Capture the cell that displays the provided text and extract its (X, Y) central coordinate. 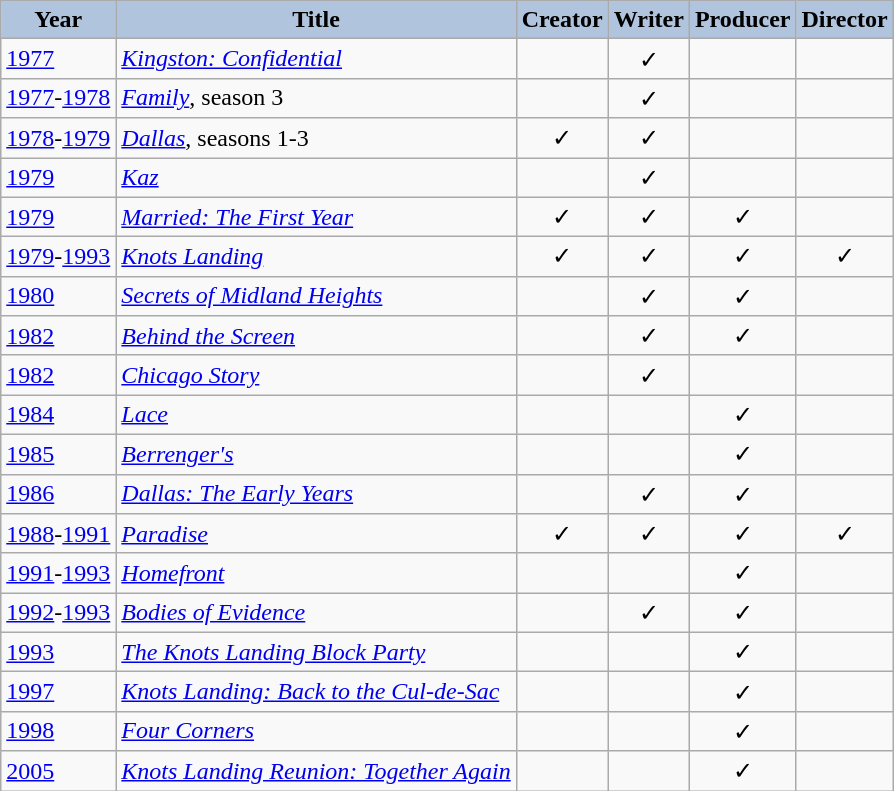
1977 (58, 59)
1980 (58, 296)
Writer (648, 20)
Lace (316, 415)
Four Corners (316, 731)
Producer (742, 20)
Homefront (316, 573)
1988-1991 (58, 534)
Berrenger's (316, 454)
Kingston: Confidential (316, 59)
Chicago Story (316, 375)
Knots Landing: Back to the Cul-de-Sac (316, 692)
Year (58, 20)
Married: The First Year (316, 217)
Creator (562, 20)
1985 (58, 454)
Behind the Screen (316, 336)
1993 (58, 652)
Kaz (316, 178)
1997 (58, 692)
Bodies of Evidence (316, 613)
Director (844, 20)
1978-1979 (58, 138)
Secrets of Midland Heights (316, 296)
1992-1993 (58, 613)
Title (316, 20)
Dallas, seasons 1-3 (316, 138)
Family, season 3 (316, 98)
Knots Landing (316, 257)
1979-1993 (58, 257)
2005 (58, 771)
Dallas: The Early Years (316, 494)
The Knots Landing Block Party (316, 652)
1998 (58, 731)
1984 (58, 415)
1977-1978 (58, 98)
Paradise (316, 534)
1986 (58, 494)
Knots Landing Reunion: Together Again (316, 771)
1991-1993 (58, 573)
